For the text-containing cell, return its midpoint in (X, Y) coordinate format. 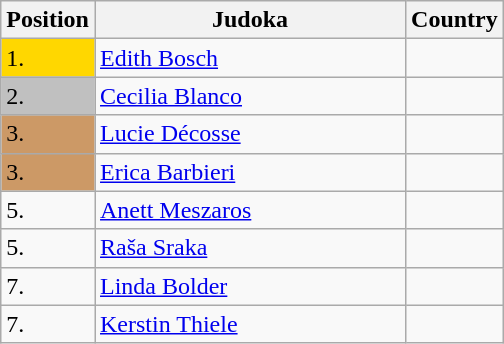
Anett Meszaros (250, 210)
Country (455, 20)
Judoka (250, 20)
Erica Barbieri (250, 172)
Lucie Décosse (250, 134)
Linda Bolder (250, 286)
Edith Bosch (250, 58)
Raša Sraka (250, 248)
Position (48, 20)
1. (48, 58)
Kerstin Thiele (250, 324)
Cecilia Blanco (250, 96)
2. (48, 96)
